Extract the [x, y] coordinate from the center of the cell holding the provided text.  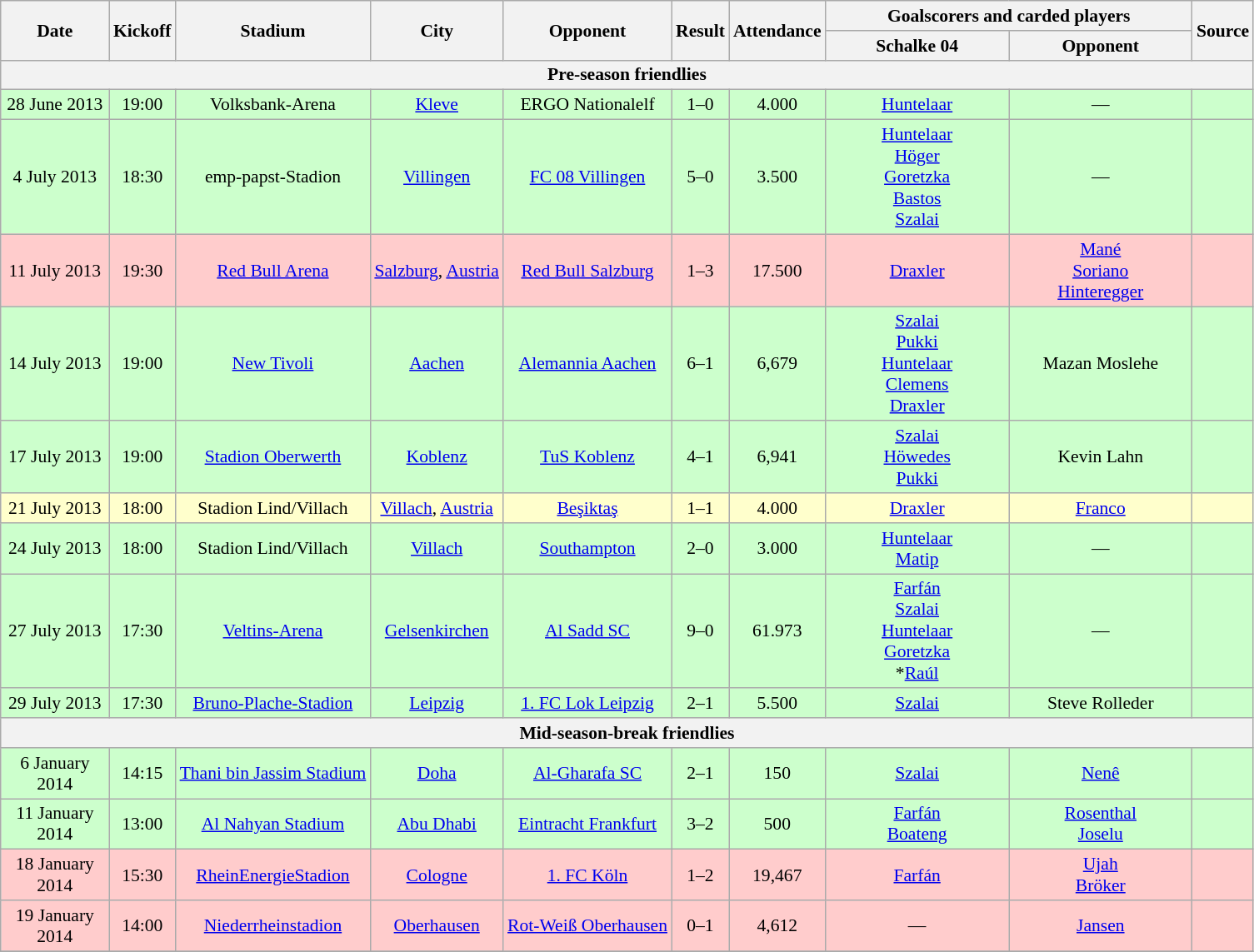
11 January 2014 [55, 825]
Mazan Moslehe [1101, 364]
Szalai Höwedes Pukki [917, 458]
Date [55, 30]
Abu Dhabi [437, 825]
Doha [437, 773]
Franco [1101, 508]
1–2 [700, 875]
Beşiktaş [587, 508]
19:30 [142, 270]
Bruno-Plache-Stadion [273, 704]
13:00 [142, 825]
FC 08 Villingen [587, 177]
ERGO Nationalelf [587, 105]
19 January 2014 [55, 926]
Al Nahyan Stadium [273, 825]
18:30 [142, 177]
1. FC Köln [587, 875]
Stadium [273, 30]
Alemannia Aachen [587, 364]
29 July 2013 [55, 704]
Nenê [1101, 773]
Source [1223, 30]
1. FC Lok Leipzig [587, 704]
Attendance [777, 30]
Szalai Pukki Huntelaar Clemens Draxler [917, 364]
6 January 2014 [55, 773]
28 June 2013 [55, 105]
0–1 [700, 926]
5.500 [777, 704]
emp-papst-Stadion [273, 177]
Kickoff [142, 30]
14 July 2013 [55, 364]
Farfán Szalai Huntelaar Goretzka *Raúl [917, 631]
6,941 [777, 458]
Rot-Weiß Oberhausen [587, 926]
Thani bin Jassim Stadium [273, 773]
TuS Koblenz [587, 458]
Volksbank-Arena [273, 105]
17.500 [777, 270]
500 [777, 825]
New Tivoli [273, 364]
Eintracht Frankfurt [587, 825]
11 July 2013 [55, 270]
150 [777, 773]
4,612 [777, 926]
3.500 [777, 177]
Kevin Lahn [1101, 458]
Ujah Bröker [1101, 875]
Pre-season friendlies [627, 75]
Villingen [437, 177]
RheinEnergieStadion [273, 875]
Result [700, 30]
61.973 [777, 631]
Stadion Oberwerth [273, 458]
6,679 [777, 364]
24 July 2013 [55, 548]
Huntelaar Höger Goretzka Bastos Szalai [917, 177]
Gelsenkirchen [437, 631]
1–0 [700, 105]
Cologne [437, 875]
Veltins-Arena [273, 631]
Mané Soriano Hinteregger [1101, 270]
Kleve [437, 105]
Schalke 04 [917, 46]
9–0 [700, 631]
15:30 [142, 875]
3–2 [700, 825]
27 July 2013 [55, 631]
4–1 [700, 458]
Huntelaar [917, 105]
5–0 [700, 177]
Red Bull Arena [273, 270]
Farfán Boateng [917, 825]
18 January 2014 [55, 875]
Salzburg, Austria [437, 270]
21 July 2013 [55, 508]
6–1 [700, 364]
Southampton [587, 548]
4 July 2013 [55, 177]
Leipzig [437, 704]
Goalscorers and carded players [1009, 16]
Koblenz [437, 458]
3.000 [777, 548]
Rosenthal Joselu [1101, 825]
14:15 [142, 773]
Jansen [1101, 926]
2–0 [700, 548]
17 July 2013 [55, 458]
Steve Rolleder [1101, 704]
Red Bull Salzburg [587, 270]
Villach, Austria [437, 508]
Huntelaar Matip [917, 548]
City [437, 30]
1–1 [700, 508]
Al-Gharafa SC [587, 773]
Al Sadd SC [587, 631]
Villach [437, 548]
1–3 [700, 270]
Mid-season-break friendlies [627, 733]
19,467 [777, 875]
Farfán [917, 875]
Niederrheinstadion [273, 926]
Aachen [437, 364]
Oberhausen [437, 926]
14:00 [142, 926]
